Output the (x, y) coordinate of the center of the cell containing the given text.  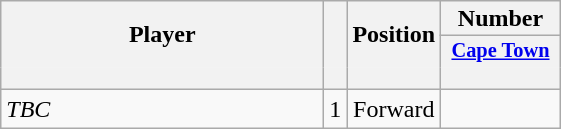
Cape Town (501, 51)
Forward (394, 109)
Player (162, 34)
TBC (162, 109)
Position (394, 34)
1 (336, 109)
Number (501, 18)
